Find where the given text appears and provide that cell's center as [X, Y] coordinate. 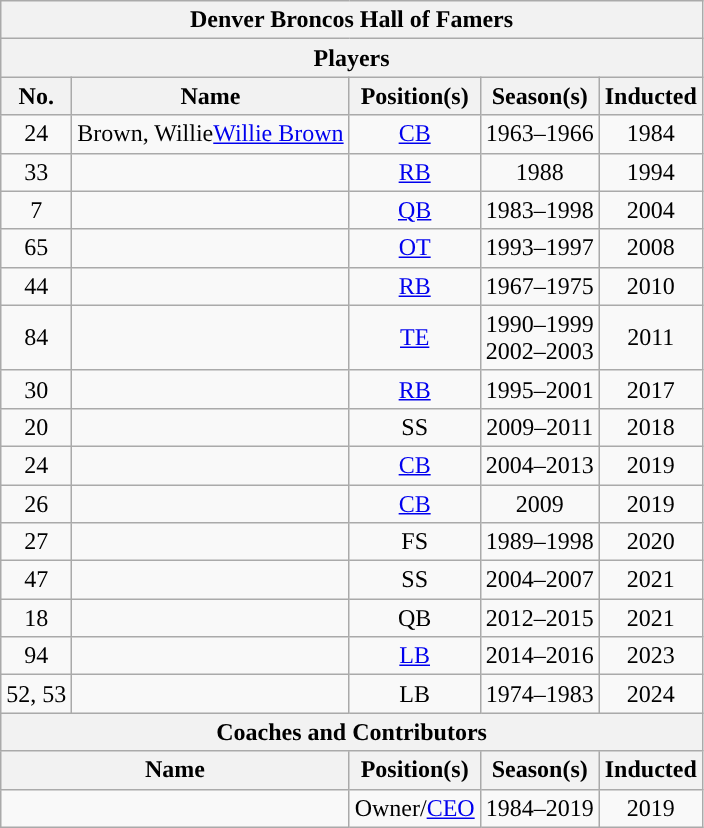
2011 [650, 338]
1989–1998 [540, 542]
2020 [650, 542]
2008 [650, 248]
1963–1966 [540, 134]
2009–2011 [540, 427]
84 [36, 338]
1984–2019 [540, 808]
1984 [650, 134]
94 [36, 656]
1990–19992002–2003 [540, 338]
27 [36, 542]
2010 [650, 286]
52, 53 [36, 694]
2023 [650, 656]
2014–2016 [540, 656]
20 [36, 427]
1988 [540, 172]
1974–1983 [540, 694]
2017 [650, 389]
33 [36, 172]
1967–1975 [540, 286]
2004–2007 [540, 580]
Players [352, 58]
1983–1998 [540, 210]
TE [414, 338]
30 [36, 389]
1995–2001 [540, 389]
2018 [650, 427]
2004 [650, 210]
1994 [650, 172]
18 [36, 618]
2009 [540, 503]
Brown, WillieWillie Brown [210, 134]
47 [36, 580]
2004–2013 [540, 465]
7 [36, 210]
FS [414, 542]
OT [414, 248]
44 [36, 286]
65 [36, 248]
Coaches and Contributors [352, 732]
26 [36, 503]
2012–2015 [540, 618]
1993–1997 [540, 248]
Owner/CEO [414, 808]
Denver Broncos Hall of Famers [352, 20]
No. [36, 96]
2024 [650, 694]
